Provide the [x, y] coordinate of the cell's center where the given text is located.  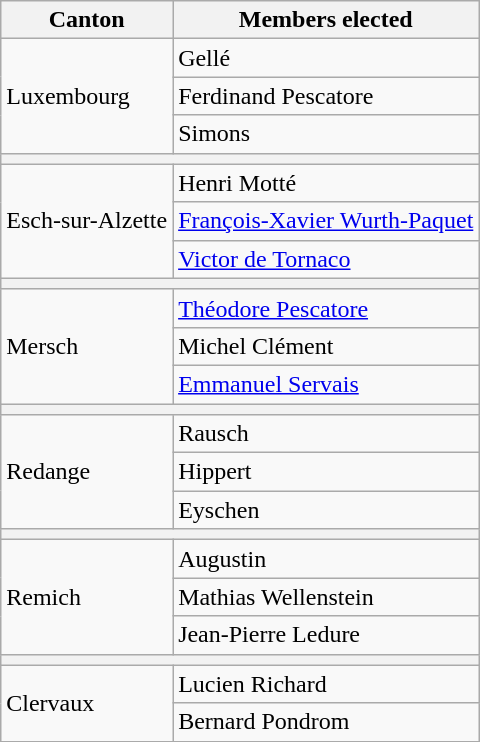
Members elected [326, 20]
Eyschen [326, 510]
Ferdinand Pescatore [326, 96]
Mathias Wellenstein [326, 597]
Mersch [87, 346]
Remich [87, 597]
Redange [87, 472]
Hippert [326, 472]
Jean-Pierre Ledure [326, 635]
Théodore Pescatore [326, 308]
Emmanuel Servais [326, 384]
Henri Motté [326, 183]
Lucien Richard [326, 684]
Bernard Pondrom [326, 722]
Canton [87, 20]
Simons [326, 134]
Esch-sur-Alzette [87, 221]
Gellé [326, 58]
François-Xavier Wurth-Paquet [326, 221]
Clervaux [87, 703]
Rausch [326, 434]
Augustin [326, 559]
Michel Clément [326, 346]
Victor de Tornaco [326, 259]
Luxembourg [87, 96]
